Pinpoint the cell where the given text exists, returning its [x, y] midpoint coordinate. 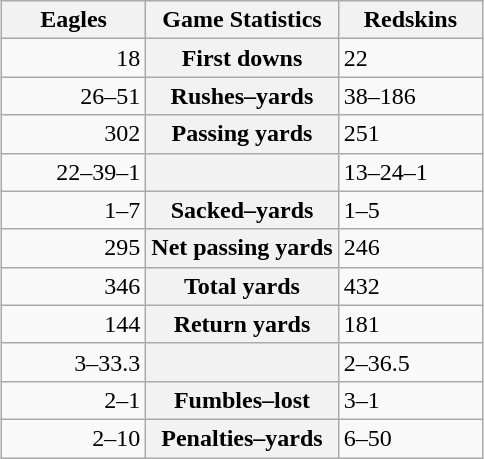
1–5 [410, 210]
First downs [242, 58]
Rushes–yards [242, 96]
38–186 [410, 96]
181 [410, 324]
Passing yards [242, 134]
Return yards [242, 324]
1–7 [73, 210]
Net passing yards [242, 248]
302 [73, 134]
26–51 [73, 96]
Total yards [242, 286]
3–1 [410, 400]
295 [73, 248]
13–24–1 [410, 172]
18 [73, 58]
6–50 [410, 438]
2–10 [73, 438]
Fumbles–lost [242, 400]
Eagles [73, 20]
2–1 [73, 400]
2–36.5 [410, 362]
22–39–1 [73, 172]
251 [410, 134]
Game Statistics [242, 20]
346 [73, 286]
Sacked–yards [242, 210]
Penalties–yards [242, 438]
Redskins [410, 20]
432 [410, 286]
144 [73, 324]
3–33.3 [73, 362]
246 [410, 248]
22 [410, 58]
